Return the (x, y) coordinate for the center point of the cell that contains the specified text.  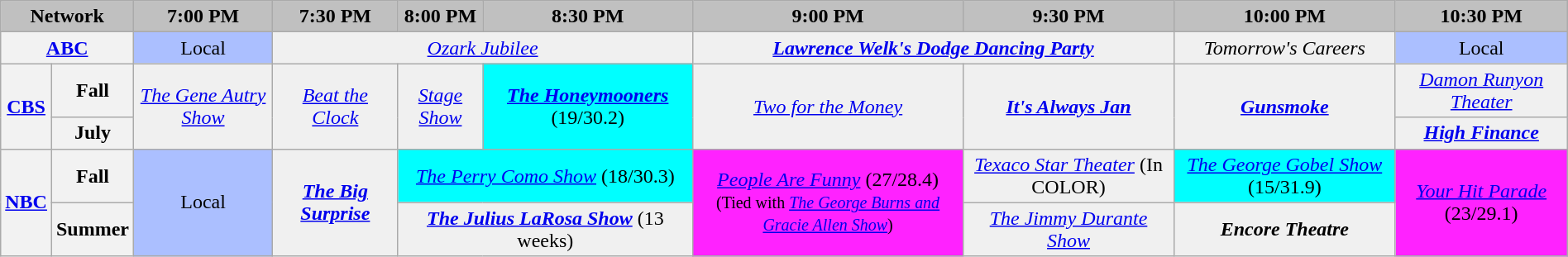
9:00 PM (829, 17)
Your Hit Parade (23/29.1) (1481, 202)
People Are Funny (27/28.4)(Tied with The George Burns and Gracie Allen Show) (829, 202)
Stage Show (440, 106)
NBC (26, 202)
7:30 PM (336, 17)
8:00 PM (440, 17)
Ozark Jubilee (483, 48)
10:30 PM (1481, 17)
Texaco Star Theater (In COLOR) (1068, 175)
The Honeymooners (19/30.2) (588, 106)
8:30 PM (588, 17)
July (93, 133)
Encore Theatre (1284, 230)
The Gene Autry Show (203, 106)
The Perry Como Show (18/30.3) (546, 175)
Gunsmoke (1284, 106)
9:30 PM (1068, 17)
The George Gobel Show (15/31.9) (1284, 175)
7:00 PM (203, 17)
The Big Surprise (336, 202)
10:00 PM (1284, 17)
Beat the Clock (336, 106)
High Finance (1481, 133)
It's Always Jan (1068, 106)
Tomorrow's Careers (1284, 48)
Summer (93, 230)
Damon Runyon Theater (1481, 91)
ABC (68, 48)
The Julius LaRosa Show (13 weeks) (546, 230)
The Jimmy Durante Show (1068, 230)
Two for the Money (829, 106)
Network (68, 17)
CBS (26, 106)
Lawrence Welk's Dodge Dancing Party (934, 48)
